Search for the cell housing the specified text and yield its [X, Y] center coordinate. 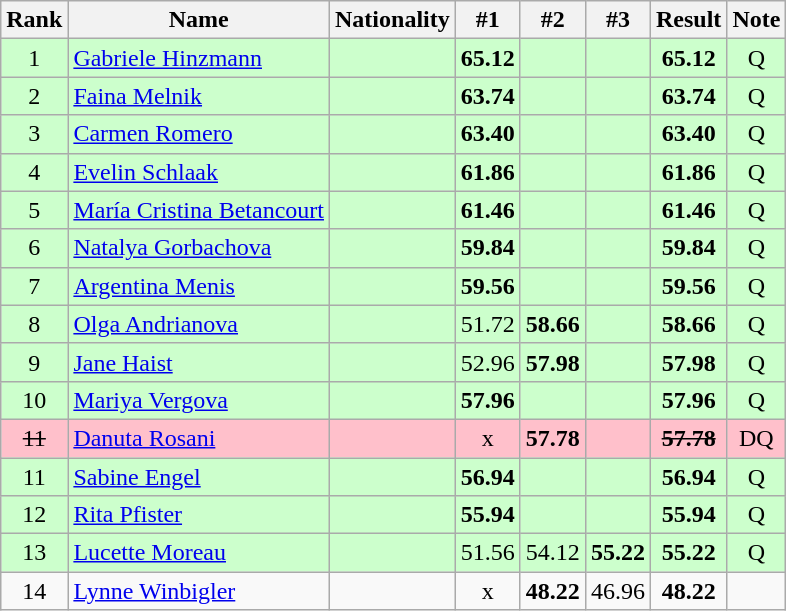
Sabine Engel [199, 477]
54.12 [552, 553]
Result [688, 20]
3 [34, 134]
Olga Andrianova [199, 324]
2 [34, 96]
52.96 [488, 362]
Faina Melnik [199, 96]
51.56 [488, 553]
DQ [756, 438]
Rita Pfister [199, 515]
Evelin Schlaak [199, 172]
María Cristina Betancourt [199, 210]
10 [34, 400]
Lucette Moreau [199, 553]
Nationality [393, 20]
Argentina Menis [199, 286]
51.72 [488, 324]
8 [34, 324]
6 [34, 248]
13 [34, 553]
Danuta Rosani [199, 438]
14 [34, 591]
9 [34, 362]
Note [756, 20]
Name [199, 20]
7 [34, 286]
Gabriele Hinzmann [199, 58]
#1 [488, 20]
#2 [552, 20]
Jane Haist [199, 362]
Carmen Romero [199, 134]
Natalya Gorbachova [199, 248]
5 [34, 210]
#3 [618, 20]
1 [34, 58]
Rank [34, 20]
4 [34, 172]
46.96 [618, 591]
12 [34, 515]
Mariya Vergova [199, 400]
Lynne Winbigler [199, 591]
